Detect which cell encompasses the target text, then output its (x, y) center coordinate. 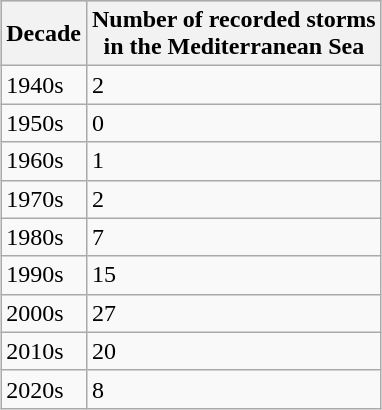
2000s (44, 313)
27 (234, 313)
2020s (44, 389)
8 (234, 389)
1950s (44, 123)
1970s (44, 199)
Decade (44, 34)
20 (234, 351)
1940s (44, 85)
7 (234, 237)
1990s (44, 275)
15 (234, 275)
0 (234, 123)
1960s (44, 161)
2010s (44, 351)
1980s (44, 237)
1 (234, 161)
Number of recorded stormsin the Mediterranean Sea (234, 34)
